Return the (x, y) coordinate for the center point of the cell that contains the specified text.  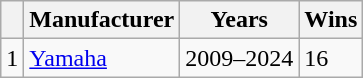
1 (12, 58)
Manufacturer (102, 20)
Years (240, 20)
2009–2024 (240, 58)
Wins (331, 20)
16 (331, 58)
Yamaha (102, 58)
